Locate the cell with the specified text and output its [x, y] center coordinate. 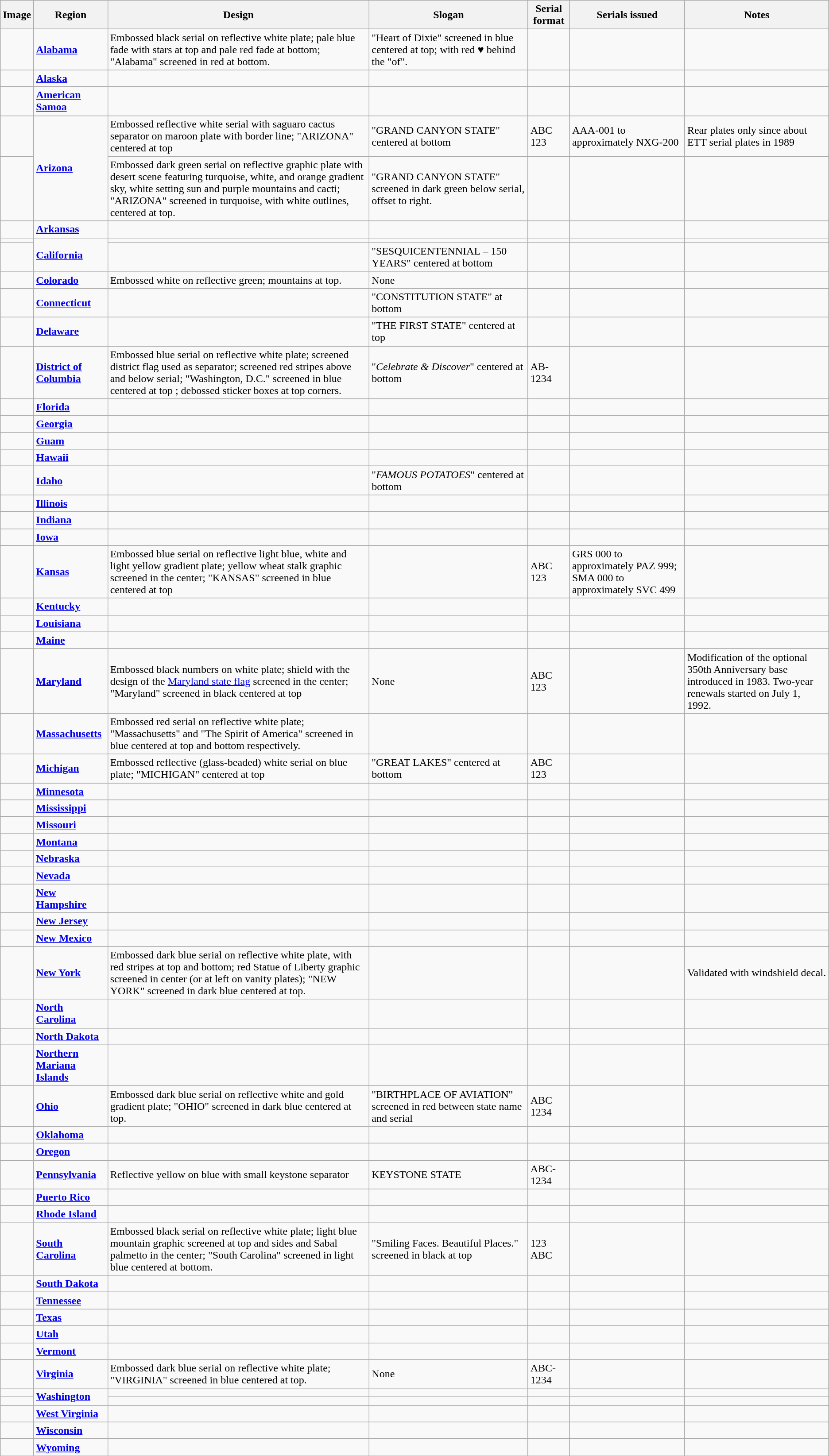
Missouri [71, 825]
West Virginia [71, 1414]
Alaska [71, 78]
Connecticut [71, 303]
New Jersey [71, 921]
South Dakota [71, 1284]
Validated with windshield decal. [756, 973]
Embossed red serial on reflective white plate; "Massachusetts" and "The Spirit of America" screened in blue centered at top and bottom respectively. [238, 734]
Louisiana [71, 623]
Texas [71, 1317]
AB-1234 [549, 373]
Maine [71, 640]
Ohio [71, 1106]
New York [71, 973]
Oklahoma [71, 1135]
Guam [71, 441]
Reflective yellow on blue with small keystone separator [238, 1174]
Idaho [71, 481]
"BIRTHPLACE OF AVIATION" screened in red between state name and serial [449, 1106]
"GREAT LAKES" centered at bottom [449, 769]
California [71, 255]
Indiana [71, 520]
Embossed dark blue serial on reflective white and gold gradient plate; "OHIO" screened in dark blue centered at top. [238, 1106]
Montana [71, 842]
"Heart of Dixie" screened in blue centered at top; with red ♥ behind the "of". [449, 50]
"SESQUICENTENNIAL – 150 YEARS" centered at bottom [449, 257]
"GRAND CANYON STATE" centered at bottom [449, 136]
Michigan [71, 769]
Utah [71, 1334]
Iowa [71, 537]
Pennsylvania [71, 1174]
Puerto Rico [71, 1197]
Embossed white on reflective green; mountains at top. [238, 280]
Serials issued [627, 15]
North Carolina [71, 1014]
Minnesota [71, 791]
Arizona [71, 168]
Kansas [71, 572]
Maryland [71, 681]
Florida [71, 407]
Mississippi [71, 808]
Modification of the optional 350th Anniversary base introduced in 1983. Two-year renewals started on July 1, 1992. [756, 681]
Tennessee [71, 1301]
Massachusetts [71, 734]
Embossed black serial on reflective white plate; pale blue fade with stars at top and pale red fade at bottom; "Alabama" screened in red at bottom. [238, 50]
Colorado [71, 280]
"THE FIRST STATE" centered at top [449, 331]
New Hampshire [71, 899]
New Mexico [71, 938]
123 ABC [549, 1249]
Arkansas [71, 229]
Northern Mariana Islands [71, 1065]
Wyoming [71, 1447]
South Carolina [71, 1249]
"Smiling Faces. Beautiful Places." screened in black at top [449, 1249]
Kentucky [71, 606]
Washington [71, 1397]
GRS 000 to approximately PAZ 999; SMA 000 to approximately SVC 499 [627, 572]
District ofColumbia [71, 373]
Embossed dark blue serial on reflective white plate; "VIRGINIA" screened in blue centered at top. [238, 1374]
Nevada [71, 876]
Notes [756, 15]
KEYSTONE STATE [449, 1174]
"FAMOUS POTATOES" centered at bottom [449, 481]
Embossed reflective white serial with saguaro cactus separator on maroon plate with border line; "ARIZONA" centered at top [238, 136]
Virginia [71, 1374]
Hawaii [71, 458]
"Celebrate & Discover" centered at bottom [449, 373]
Wisconsin [71, 1430]
Rhode Island [71, 1214]
Alabama [71, 50]
"GRAND CANYON STATE" screened in dark green below serial, offset to right. [449, 189]
Serial format [549, 15]
American Samoa [71, 101]
Vermont [71, 1351]
Region [71, 15]
Nebraska [71, 859]
ABC 1234 [549, 1106]
Illinois [71, 503]
North Dakota [71, 1036]
AAA-001 to approximately NXG-200 [627, 136]
Rear plates only since about ETT serial plates in 1989 [756, 136]
Embossed reflective (glass-beaded) white serial on blue plate; "MICHIGAN" centered at top [238, 769]
Delaware [71, 331]
Georgia [71, 424]
"CONSTITUTION STATE" at bottom [449, 303]
Oregon [71, 1151]
Slogan [449, 15]
Image [17, 15]
Design [238, 15]
